Return the (x, y) coordinate for the center point of the cell that contains the specified text.  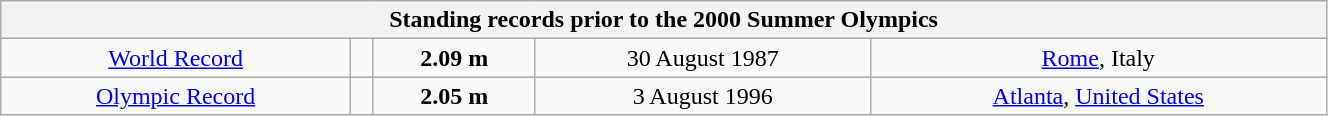
Atlanta, United States (1098, 96)
Olympic Record (176, 96)
30 August 1987 (702, 58)
World Record (176, 58)
2.05 m (454, 96)
2.09 m (454, 58)
Rome, Italy (1098, 58)
3 August 1996 (702, 96)
Standing records prior to the 2000 Summer Olympics (664, 20)
